Detect which cell encompasses the target text, then output its (x, y) center coordinate. 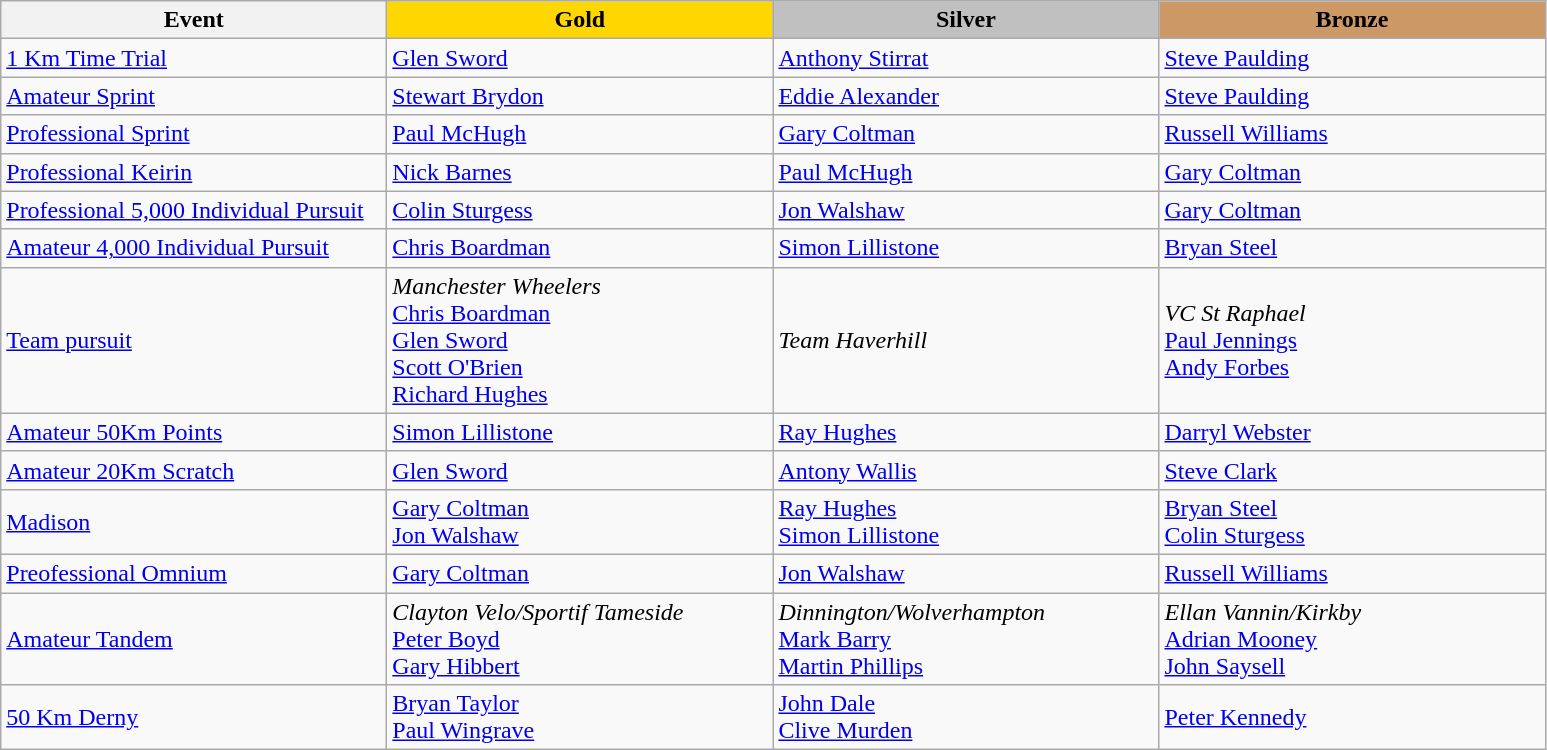
Dinnington/WolverhamptonMark Barry Martin Phillips (966, 638)
Gary Coltman Jon Walshaw (580, 522)
Professional 5,000 Individual Pursuit (194, 210)
Bryan Steel (1352, 248)
Chris Boardman (580, 248)
Bronze (1352, 20)
Gold (580, 20)
Professional Keirin (194, 172)
50 Km Derny (194, 718)
Stewart Brydon (580, 96)
Bryan Steel Colin Sturgess (1352, 522)
Amateur Tandem (194, 638)
Darryl Webster (1352, 432)
Amateur Sprint (194, 96)
Ray Hughes (966, 432)
Steve Clark (1352, 470)
Silver (966, 20)
Preofessional Omnium (194, 573)
Clayton Velo/Sportif TamesidePeter Boyd Gary Hibbert (580, 638)
Amateur 4,000 Individual Pursuit (194, 248)
Anthony Stirrat (966, 58)
Ray HughesSimon Lillistone (966, 522)
Colin Sturgess (580, 210)
Madison (194, 522)
VC St RaphaelPaul Jennings Andy Forbes (1352, 340)
Nick Barnes (580, 172)
Team pursuit (194, 340)
1 Km Time Trial (194, 58)
Bryan TaylorPaul Wingrave (580, 718)
Ellan Vannin/KirkbyAdrian Mooney John Saysell (1352, 638)
Amateur 20Km Scratch (194, 470)
Eddie Alexander (966, 96)
Professional Sprint (194, 134)
Amateur 50Km Points (194, 432)
Team Haverhill (966, 340)
Antony Wallis (966, 470)
John DaleClive Murden (966, 718)
Manchester Wheelers Chris Boardman Glen Sword Scott O'Brien Richard Hughes (580, 340)
Event (194, 20)
Peter Kennedy (1352, 718)
